Search for the cell housing the specified text and yield its [x, y] center coordinate. 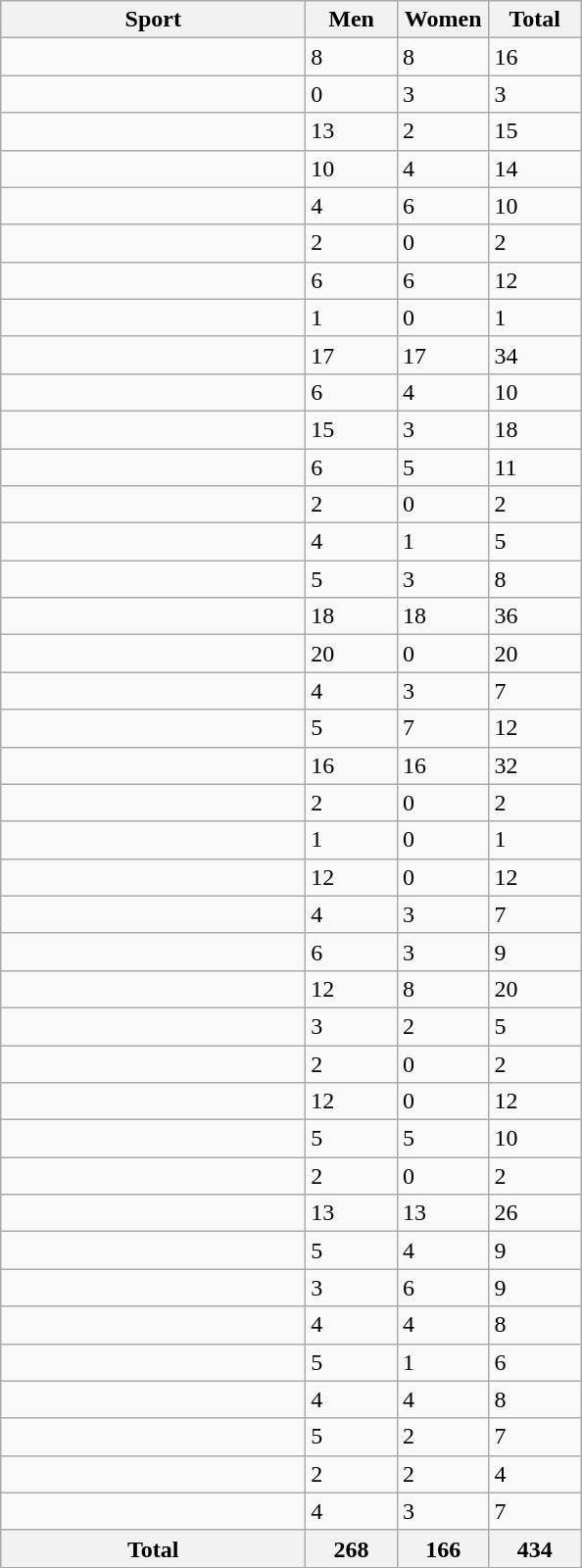
166 [443, 1548]
36 [535, 616]
11 [535, 467]
Men [352, 20]
268 [352, 1548]
434 [535, 1548]
34 [535, 355]
Women [443, 20]
14 [535, 169]
32 [535, 765]
26 [535, 1213]
Sport [153, 20]
